Provide the (x, y) coordinate of the cell's center where the given text is located.  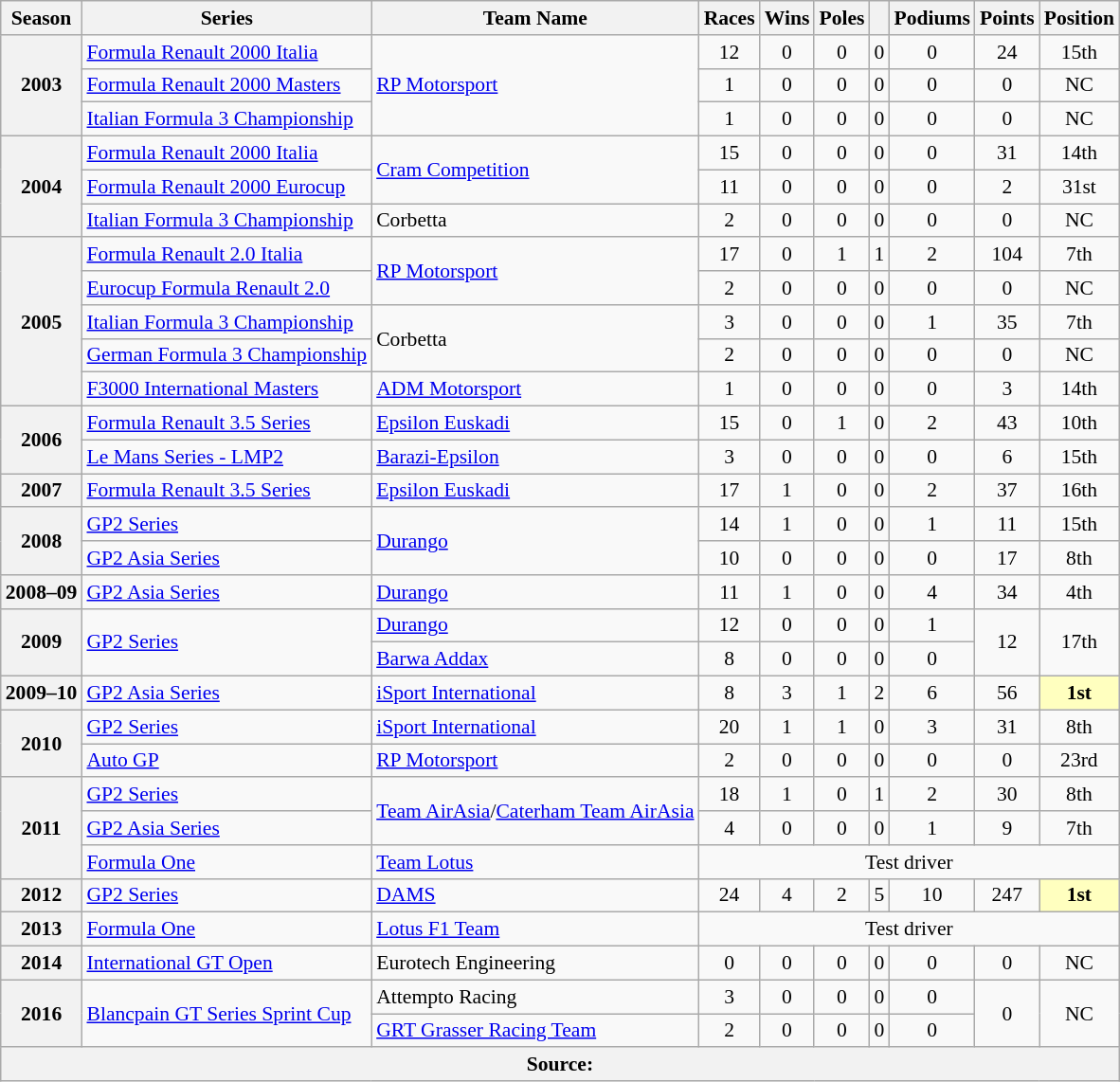
Eurotech Engineering (534, 964)
ADM Motorsport (534, 389)
Auto GP (226, 761)
16th (1079, 491)
Blancpain GT Series Sprint Cup (226, 1014)
Formula Renault 2000 Eurocup (226, 187)
Season (42, 18)
5 (879, 895)
Eurocup Formula Renault 2.0 (226, 288)
Podiums (932, 18)
2011 (42, 828)
German Formula 3 Championship (226, 355)
2006 (42, 440)
2010 (42, 743)
4th (1079, 592)
23rd (1079, 761)
2014 (42, 964)
Attempto Racing (534, 997)
2009–10 (42, 694)
Team AirAsia/Caterham Team AirAsia (534, 811)
Team Name (534, 18)
37 (1007, 491)
2004 (42, 188)
Cram Competition (534, 171)
31st (1079, 187)
Series (226, 18)
104 (1007, 255)
Lotus F1 Team (534, 929)
Formula Renault 2.0 Italia (226, 255)
International GT Open (226, 964)
2005 (42, 322)
Races (730, 18)
Formula Renault 2000 Masters (226, 85)
GRT Grasser Racing Team (534, 1031)
Le Mans Series - LMP2 (226, 457)
2013 (42, 929)
Barwa Addax (534, 659)
2008–09 (42, 592)
247 (1007, 895)
Points (1007, 18)
Position (1079, 18)
Source: (560, 1065)
18 (730, 795)
Wins (787, 18)
F3000 International Masters (226, 389)
Barazi-Epsilon (534, 457)
2009 (42, 642)
30 (1007, 795)
34 (1007, 592)
2016 (42, 1014)
9 (1007, 828)
Poles (841, 18)
35 (1007, 322)
17th (1079, 642)
DAMS (534, 895)
2007 (42, 491)
2008 (42, 542)
20 (730, 727)
2003 (42, 85)
14 (730, 525)
10th (1079, 424)
43 (1007, 424)
Team Lotus (534, 862)
56 (1007, 694)
2012 (42, 895)
